Pinpoint the cell where the given text exists, returning its (X, Y) midpoint coordinate. 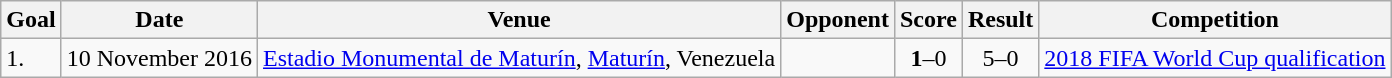
Result (1000, 20)
Opponent (838, 20)
Estadio Monumental de Maturín, Maturín, Venezuela (520, 58)
2018 FIFA World Cup qualification (1215, 58)
10 November 2016 (159, 58)
Score (928, 20)
Competition (1215, 20)
Goal (31, 20)
5–0 (1000, 58)
Venue (520, 20)
1–0 (928, 58)
Date (159, 20)
1. (31, 58)
